Extract the (x, y) coordinate from the center of the cell holding the provided text.  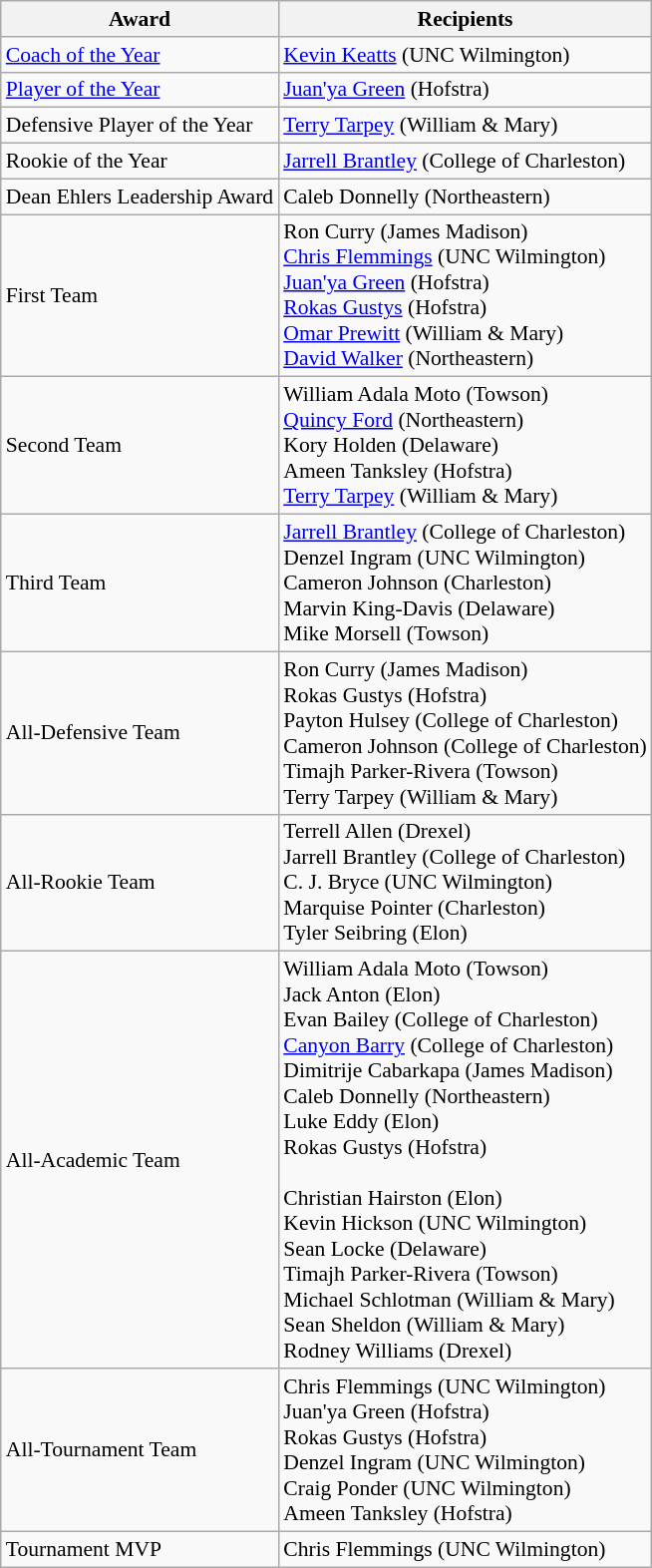
Caleb Donnelly (Northeastern) (465, 196)
Dean Ehlers Leadership Award (140, 196)
Terry Tarpey (William & Mary) (465, 126)
All-Rookie Team (140, 883)
William Adala Moto (Towson) Quincy Ford (Northeastern) Kory Holden (Delaware) Ameen Tanksley (Hofstra) Terry Tarpey (William & Mary) (465, 446)
Juan'ya Green (Hofstra) (465, 90)
Second Team (140, 446)
Rookie of the Year (140, 162)
All-Defensive Team (140, 732)
Third Team (140, 584)
Chris Flemmings (UNC Wilmington) (465, 1549)
Recipients (465, 19)
Kevin Keatts (UNC Wilmington) (465, 55)
All-Academic Team (140, 1160)
Jarrell Brantley (College of Charleston) (465, 162)
Tournament MVP (140, 1549)
First Team (140, 295)
Award (140, 19)
Coach of the Year (140, 55)
All-Tournament Team (140, 1450)
Defensive Player of the Year (140, 126)
Player of the Year (140, 90)
Terrell Allen (Drexel) Jarrell Brantley (College of Charleston) C. J. Bryce (UNC Wilmington) Marquise Pointer (Charleston) Tyler Seibring (Elon) (465, 883)
